Capture the cell that displays the provided text and extract its (x, y) central coordinate. 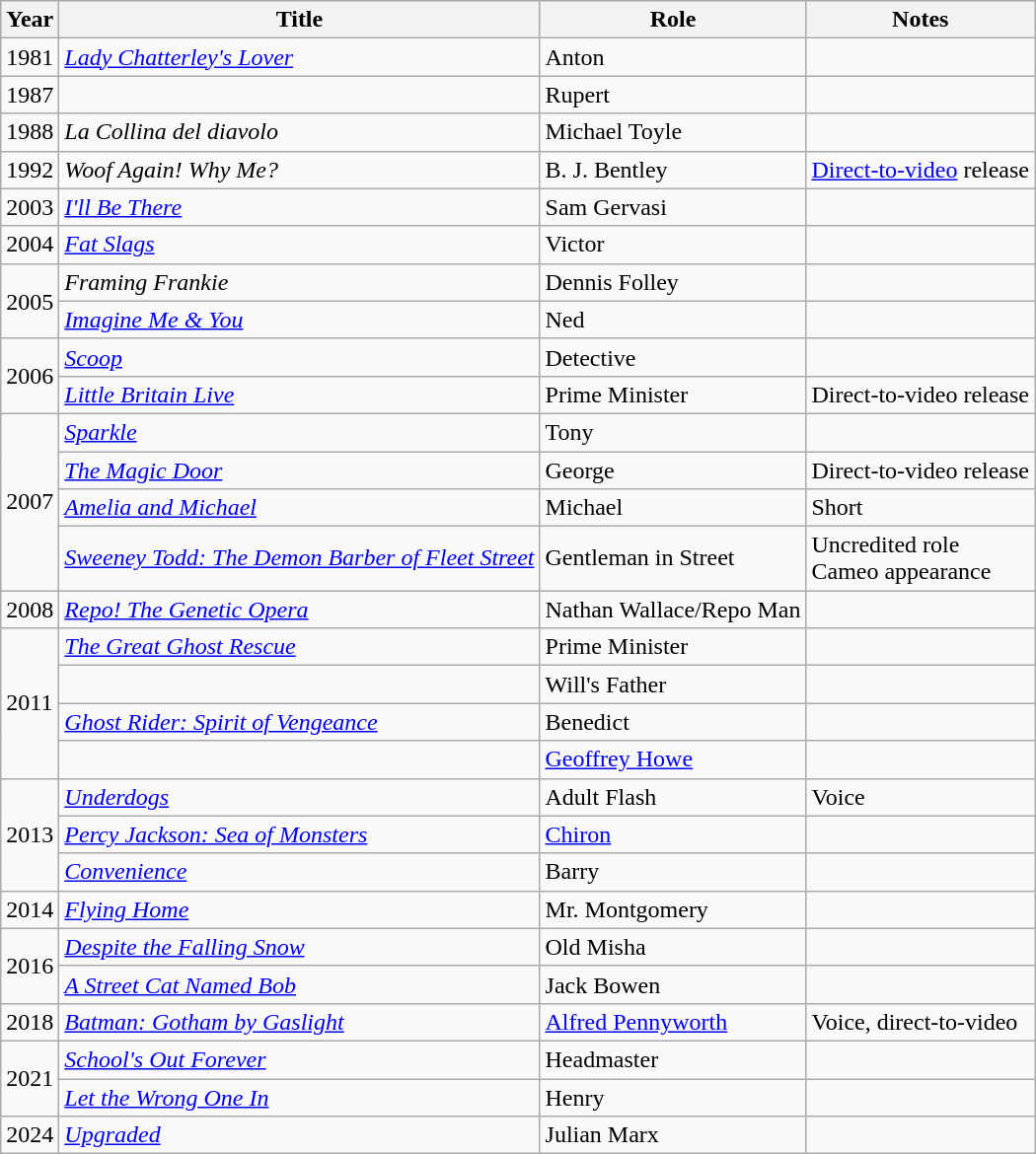
Gentleman in Street (673, 558)
Fat Slags (300, 245)
Tony (673, 432)
George (673, 470)
Short (921, 508)
Year (30, 20)
Despite the Falling Snow (300, 947)
Percy Jackson: Sea of Monsters (300, 834)
Michael Toyle (673, 132)
1992 (30, 170)
Voice, direct-to-video (921, 1022)
2004 (30, 245)
Framing Frankie (300, 282)
2006 (30, 376)
Nathan Wallace/Repo Man (673, 610)
Geoffrey Howe (673, 759)
Victor (673, 245)
2018 (30, 1022)
School's Out Forever (300, 1059)
Let the Wrong One In (300, 1098)
2021 (30, 1078)
Role (673, 20)
Little Britain Live (300, 395)
Detective (673, 357)
Sparkle (300, 432)
2007 (30, 501)
B. J. Bentley (673, 170)
Voice (921, 797)
Ned (673, 320)
Lady Chatterley's Lover (300, 57)
Upgraded (300, 1135)
2024 (30, 1135)
The Magic Door (300, 470)
1981 (30, 57)
The Great Ghost Rescue (300, 647)
La Collina del diavolo (300, 132)
Ghost Rider: Spirit of Vengeance (300, 722)
Mr. Montgomery (673, 909)
Amelia and Michael (300, 508)
Sam Gervasi (673, 207)
2013 (30, 834)
Dennis Folley (673, 282)
Repo! The Genetic Opera (300, 610)
Benedict (673, 722)
Convenience (300, 872)
Anton (673, 57)
Headmaster (673, 1059)
Jack Bowen (673, 984)
2014 (30, 909)
2008 (30, 610)
Adult Flash (673, 797)
Flying Home (300, 909)
2005 (30, 301)
Chiron (673, 834)
Underdogs (300, 797)
Rupert (673, 95)
A Street Cat Named Bob (300, 984)
Michael (673, 508)
Alfred Pennyworth (673, 1022)
Julian Marx (673, 1135)
Woof Again! Why Me? (300, 170)
1988 (30, 132)
Old Misha (673, 947)
Notes (921, 20)
2003 (30, 207)
Uncredited roleCameo appearance (921, 558)
Will's Father (673, 685)
Imagine Me & You (300, 320)
Title (300, 20)
Batman: Gotham by Gaslight (300, 1022)
Sweeney Todd: The Demon Barber of Fleet Street (300, 558)
2016 (30, 966)
Barry (673, 872)
1987 (30, 95)
Scoop (300, 357)
2011 (30, 703)
Henry (673, 1098)
I'll Be There (300, 207)
